Determine the (X, Y) coordinate at the center of the cell enclosing the given text.  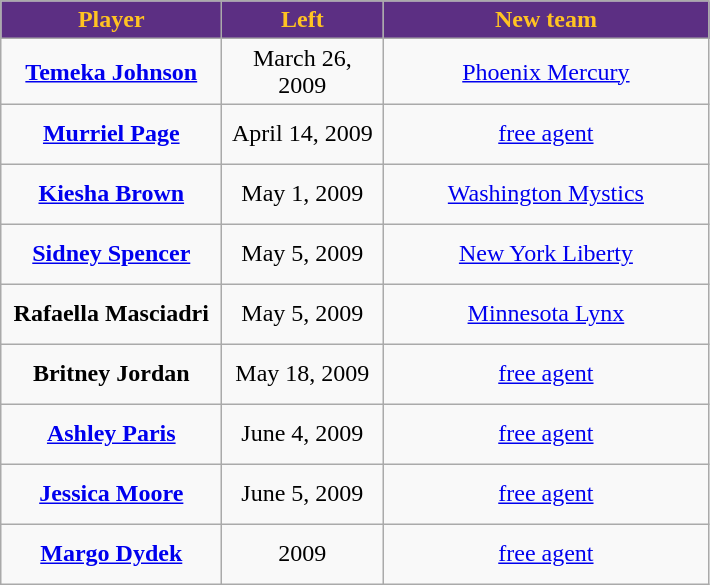
Ashley Paris (112, 434)
Britney Jordan (112, 374)
Margo Dydek (112, 554)
Minnesota Lynx (546, 314)
Phoenix Mercury (546, 72)
May 1, 2009 (302, 194)
Kiesha Brown (112, 194)
June 4, 2009 (302, 434)
April 14, 2009 (302, 134)
Rafaella Masciadri (112, 314)
June 5, 2009 (302, 494)
New York Liberty (546, 254)
March 26, 2009 (302, 72)
Left (302, 20)
Jessica Moore (112, 494)
Washington Mystics (546, 194)
May 18, 2009 (302, 374)
Player (112, 20)
New team (546, 20)
Sidney Spencer (112, 254)
Murriel Page (112, 134)
2009 (302, 554)
Temeka Johnson (112, 72)
